Capture the cell that displays the provided text and extract its [X, Y] central coordinate. 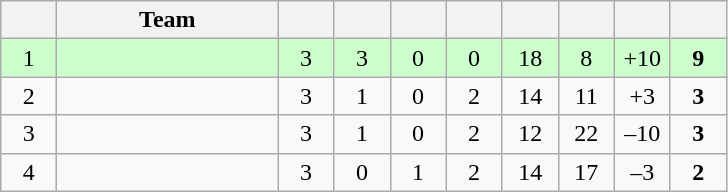
4 [29, 172]
Team [168, 20]
–10 [642, 134]
8 [586, 58]
17 [586, 172]
+3 [642, 96]
+10 [642, 58]
18 [530, 58]
–3 [642, 172]
12 [530, 134]
9 [698, 58]
11 [586, 96]
22 [586, 134]
